Capture the cell that displays the provided text and extract its [x, y] central coordinate. 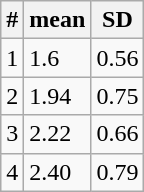
# [12, 20]
SD [118, 20]
0.56 [118, 58]
mean [58, 20]
0.66 [118, 134]
0.75 [118, 96]
2.22 [58, 134]
3 [12, 134]
1.6 [58, 58]
4 [12, 172]
2 [12, 96]
1 [12, 58]
0.79 [118, 172]
2.40 [58, 172]
1.94 [58, 96]
